Return (x, y) of the center of cell containing provided text 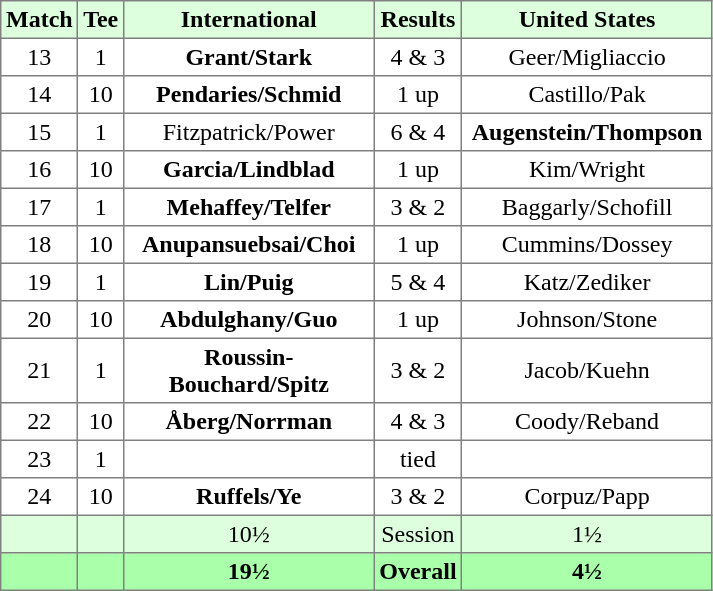
21 (40, 370)
5 & 4 (418, 282)
Geer/Migliaccio (587, 57)
15 (40, 132)
Katz/Zediker (587, 282)
19½ (249, 572)
20 (40, 320)
Abdulghany/Guo (249, 320)
Åberg/Norrman (249, 422)
Lin/Puig (249, 282)
Augenstein/Thompson (587, 132)
Baggarly/Schofill (587, 207)
17 (40, 207)
Anupansuebsai/Choi (249, 245)
tied (418, 459)
Ruffels/Ye (249, 497)
Jacob/Kuehn (587, 370)
Mehaffey/Telfer (249, 207)
22 (40, 422)
Johnson/Stone (587, 320)
13 (40, 57)
Coody/Reband (587, 422)
Grant/Stark (249, 57)
Results (418, 20)
24 (40, 497)
Fitzpatrick/Power (249, 132)
14 (40, 95)
Tee (101, 20)
Match (40, 20)
19 (40, 282)
4½ (587, 572)
Garcia/Lindblad (249, 170)
Pendaries/Schmid (249, 95)
Cummins/Dossey (587, 245)
23 (40, 459)
Session (418, 534)
Overall (418, 572)
Castillo/Pak (587, 95)
United States (587, 20)
Roussin-Bouchard/Spitz (249, 370)
6 & 4 (418, 132)
Corpuz/Papp (587, 497)
10½ (249, 534)
Kim/Wright (587, 170)
16 (40, 170)
1½ (587, 534)
18 (40, 245)
International (249, 20)
